Search for the cell housing the specified text and yield its (x, y) center coordinate. 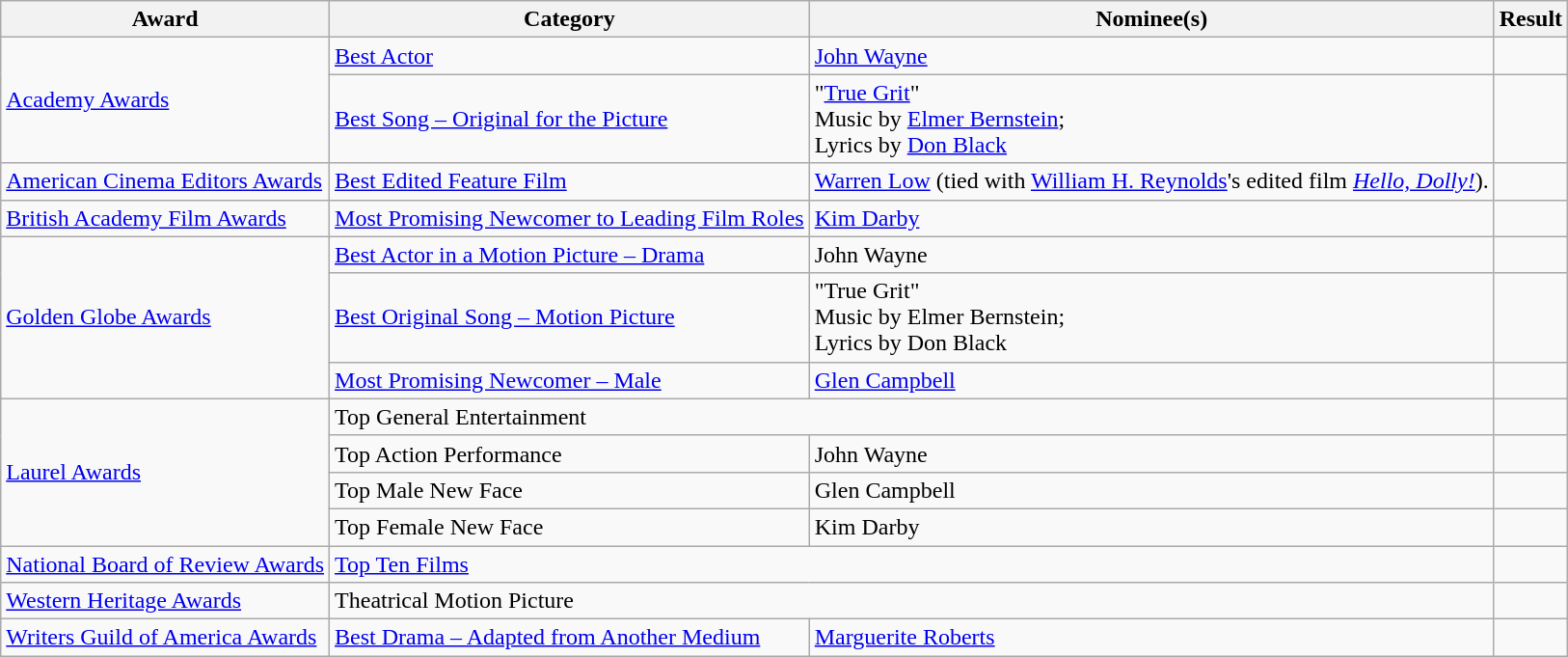
Best Actor in a Motion Picture – Drama (570, 255)
National Board of Review Awards (166, 564)
Theatrical Motion Picture (912, 601)
Laurel Awards (166, 472)
American Cinema Editors Awards (166, 181)
Best Edited Feature Film (570, 181)
British Academy Film Awards (166, 218)
Academy Awards (166, 100)
Golden Globe Awards (166, 317)
Best Song – Original for the Picture (570, 119)
Best Actor (570, 56)
Western Heritage Awards (166, 601)
Top Female New Face (570, 527)
Category (570, 19)
Top Male New Face (570, 490)
Warren Low (tied with William H. Reynolds's edited film Hello, Dolly!). (1151, 181)
Top Action Performance (570, 453)
Top General Entertainment (912, 417)
Most Promising Newcomer – Male (570, 380)
Marguerite Roberts (1151, 638)
Nominee(s) (1151, 19)
Result (1530, 19)
Writers Guild of America Awards (166, 638)
Most Promising Newcomer to Leading Film Roles (570, 218)
Top Ten Films (912, 564)
Award (166, 19)
Best Drama – Adapted from Another Medium (570, 638)
Best Original Song – Motion Picture (570, 317)
